Search for the cell housing the specified text and yield its (X, Y) center coordinate. 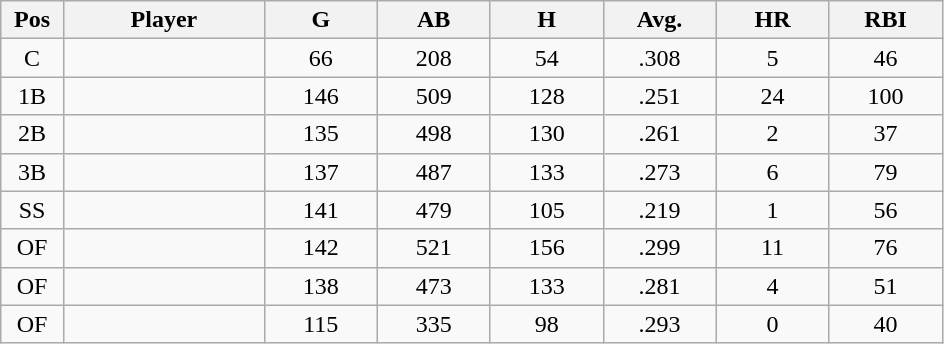
79 (886, 172)
146 (320, 96)
40 (886, 324)
335 (434, 324)
.251 (660, 96)
130 (546, 134)
0 (772, 324)
498 (434, 134)
C (32, 58)
G (320, 20)
142 (320, 248)
135 (320, 134)
HR (772, 20)
479 (434, 210)
.293 (660, 324)
46 (886, 58)
76 (886, 248)
141 (320, 210)
.273 (660, 172)
Player (164, 20)
137 (320, 172)
115 (320, 324)
66 (320, 58)
3B (32, 172)
509 (434, 96)
521 (434, 248)
6 (772, 172)
SS (32, 210)
.281 (660, 286)
208 (434, 58)
487 (434, 172)
128 (546, 96)
.219 (660, 210)
.308 (660, 58)
4 (772, 286)
AB (434, 20)
H (546, 20)
473 (434, 286)
11 (772, 248)
2 (772, 134)
138 (320, 286)
156 (546, 248)
1B (32, 96)
.261 (660, 134)
56 (886, 210)
100 (886, 96)
.299 (660, 248)
51 (886, 286)
98 (546, 324)
5 (772, 58)
54 (546, 58)
Pos (32, 20)
37 (886, 134)
105 (546, 210)
1 (772, 210)
RBI (886, 20)
24 (772, 96)
Avg. (660, 20)
2B (32, 134)
